From the cell containing the given text, extract its center point as (x, y) coordinate. 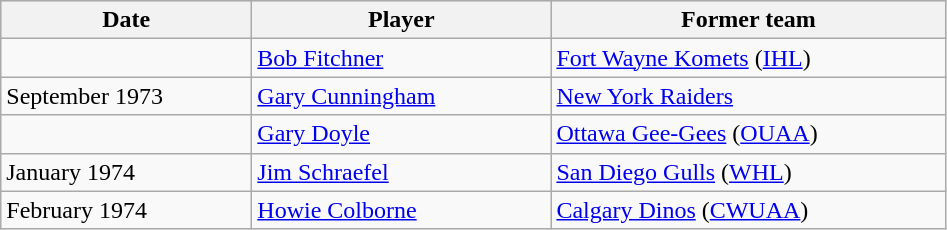
Ottawa Gee-Gees (OUAA) (748, 134)
Howie Colborne (402, 210)
San Diego Gulls (WHL) (748, 172)
Player (402, 20)
Date (126, 20)
Former team (748, 20)
Gary Cunningham (402, 96)
New York Raiders (748, 96)
September 1973 (126, 96)
Fort Wayne Komets (IHL) (748, 58)
Bob Fitchner (402, 58)
Calgary Dinos (CWUAA) (748, 210)
January 1974 (126, 172)
Gary Doyle (402, 134)
February 1974 (126, 210)
Jim Schraefel (402, 172)
